Capture the cell that displays the provided text and extract its (X, Y) central coordinate. 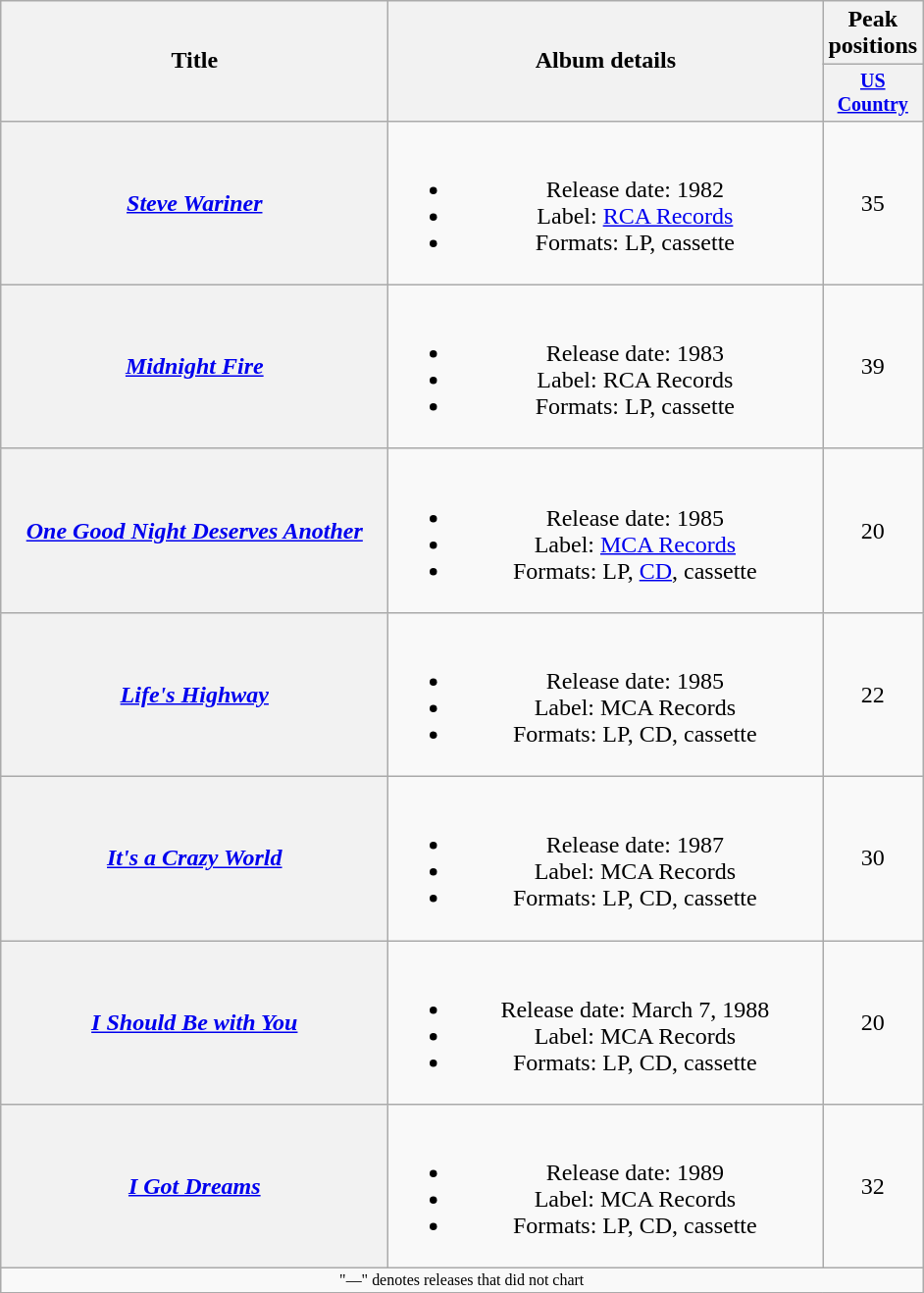
Release date: 1987Label: MCA RecordsFormats: LP, CD, cassette (606, 859)
"—" denotes releases that did not chart (462, 1280)
Title (194, 61)
Peak positions (873, 33)
Steve Wariner (194, 202)
39 (873, 367)
30 (873, 859)
Release date: 1982Label: RCA RecordsFormats: LP, cassette (606, 202)
35 (873, 202)
Album details (606, 61)
Life's Highway (194, 695)
It's a Crazy World (194, 859)
US Country (873, 92)
One Good Night Deserves Another (194, 530)
Release date: 1989Label: MCA RecordsFormats: LP, CD, cassette (606, 1187)
I Got Dreams (194, 1187)
Release date: March 7, 1988Label: MCA RecordsFormats: LP, CD, cassette (606, 1022)
32 (873, 1187)
Release date: 1983Label: RCA RecordsFormats: LP, cassette (606, 367)
22 (873, 695)
Midnight Fire (194, 367)
I Should Be with You (194, 1022)
